Locate the cell with the specified text and output its [x, y] center coordinate. 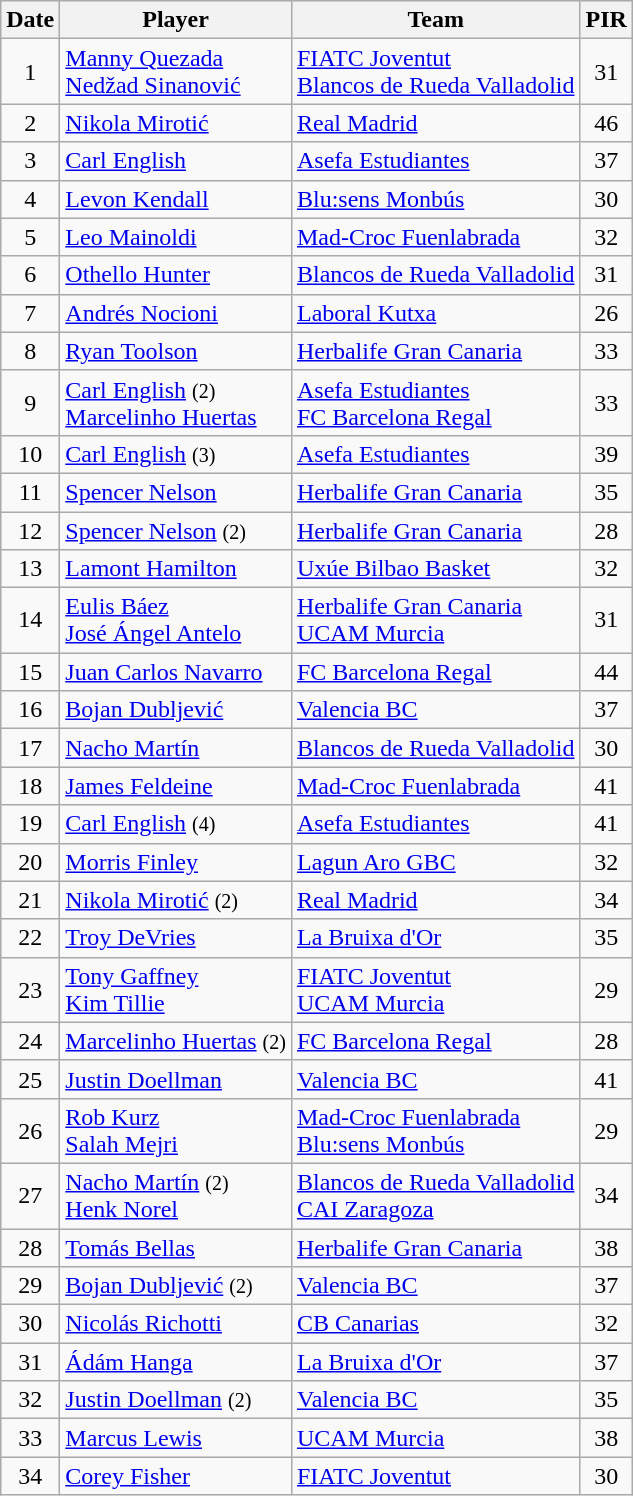
Blu:sens Monbús [436, 199]
Morris Finley [176, 862]
20 [30, 862]
Mad-Croc FuenlabradaBlu:sens Monbús [436, 1130]
15 [30, 672]
25 [30, 1079]
Justin Doellman (2) [176, 1400]
Tony Gaffney Kim Tillie [176, 990]
Date [30, 20]
Marcus Lewis [176, 1438]
23 [30, 990]
24 [30, 1041]
46 [606, 123]
4 [30, 199]
FIATC JoventutUCAM Murcia [436, 990]
13 [30, 569]
Nikola Mirotić [176, 123]
Levon Kendall [176, 199]
Uxúe Bilbao Basket [436, 569]
16 [30, 710]
Spencer Nelson (2) [176, 531]
Nacho Martín (2) Henk Norel [176, 1196]
Nacho Martín [176, 748]
Othello Hunter [176, 275]
5 [30, 237]
14 [30, 620]
FIATC Joventut Blancos de Rueda Valladolid [436, 72]
39 [606, 454]
18 [30, 786]
Eulis Báez José Ángel Antelo [176, 620]
Justin Doellman [176, 1079]
10 [30, 454]
Blancos de Rueda ValladolidCAI Zaragoza [436, 1196]
Leo Mainoldi [176, 237]
Troy DeVries [176, 938]
Nikola Mirotić (2) [176, 900]
3 [30, 161]
Ádám Hanga [176, 1362]
Carl English (3) [176, 454]
Bojan Dubljević [176, 710]
Carl English (4) [176, 824]
Spencer Nelson [176, 492]
1 [30, 72]
Manny Quezada Nedžad Sinanović [176, 72]
FIATC Joventut [436, 1476]
James Feldeine [176, 786]
Rob Kurz Salah Mejri [176, 1130]
2 [30, 123]
Nicolás Richotti [176, 1324]
7 [30, 313]
PIR [606, 20]
12 [30, 531]
9 [30, 402]
Laboral Kutxa [436, 313]
Andrés Nocioni [176, 313]
Asefa Estudiantes FC Barcelona Regal [436, 402]
Carl English [176, 161]
22 [30, 938]
Team [436, 20]
44 [606, 672]
17 [30, 748]
Lamont Hamilton [176, 569]
Marcelinho Huertas (2) [176, 1041]
6 [30, 275]
19 [30, 824]
UCAM Murcia [436, 1438]
Player [176, 20]
Tomás Bellas [176, 1247]
21 [30, 900]
Juan Carlos Navarro [176, 672]
CB Canarias [436, 1324]
Herbalife Gran Canaria UCAM Murcia [436, 620]
Corey Fisher [176, 1476]
Lagun Aro GBC [436, 862]
11 [30, 492]
27 [30, 1196]
Bojan Dubljević (2) [176, 1286]
Ryan Toolson [176, 351]
8 [30, 351]
Carl English (2) Marcelinho Huertas [176, 402]
